Detect which cell encompasses the target text, then output its (x, y) center coordinate. 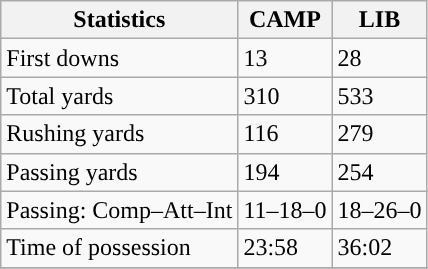
CAMP (285, 20)
194 (285, 172)
Time of possession (120, 248)
Passing yards (120, 172)
Total yards (120, 96)
Passing: Comp–Att–Int (120, 210)
Rushing yards (120, 134)
116 (285, 134)
254 (380, 172)
533 (380, 96)
36:02 (380, 248)
11–18–0 (285, 210)
13 (285, 58)
310 (285, 96)
First downs (120, 58)
LIB (380, 20)
28 (380, 58)
Statistics (120, 20)
23:58 (285, 248)
18–26–0 (380, 210)
279 (380, 134)
